Scan for the cell matching the given text and deliver its (X, Y) coordinate at center. 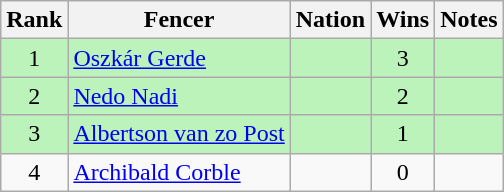
Wins (403, 20)
Fencer (179, 20)
Oszkár Gerde (179, 58)
4 (34, 172)
Albertson van zo Post (179, 134)
Nation (330, 20)
Notes (469, 20)
Archibald Corble (179, 172)
Rank (34, 20)
0 (403, 172)
Nedo Nadi (179, 96)
